Search for the cell housing the specified text and yield its (X, Y) center coordinate. 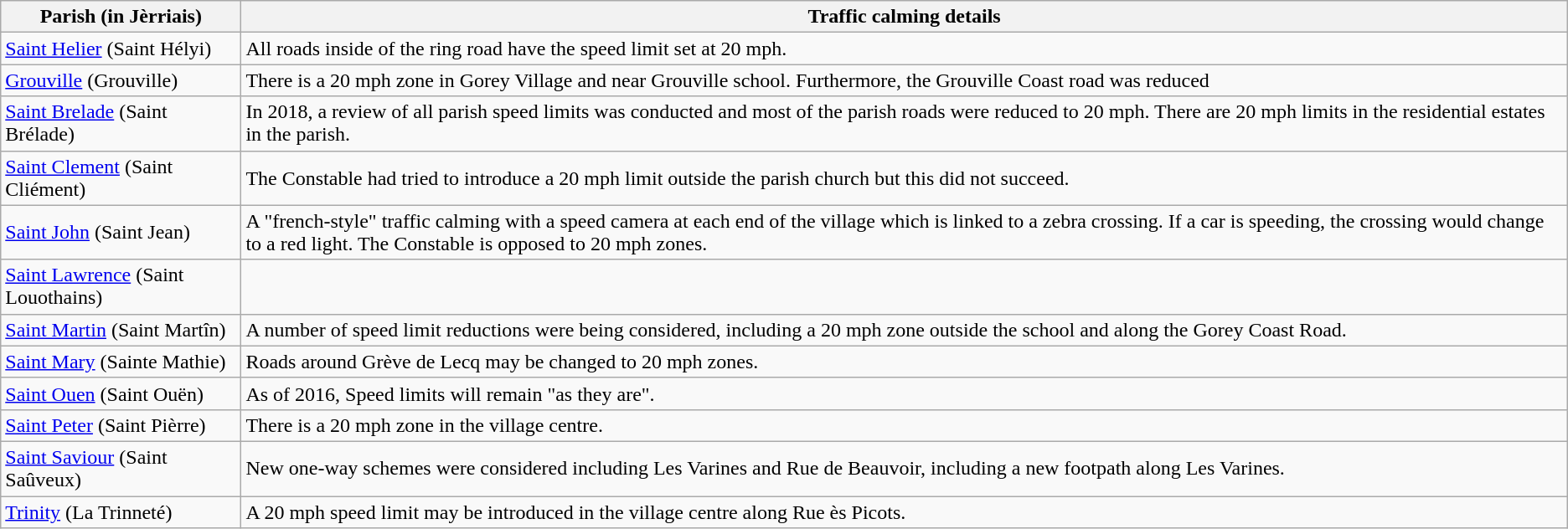
All roads inside of the ring road have the speed limit set at 20 mph. (905, 49)
A 20 mph speed limit may be introduced in the village centre along Rue ès Picots. (905, 511)
Saint Martin (Saint Martîn) (121, 330)
A number of speed limit reductions were being considered, including a 20 mph zone outside the school and along the Gorey Coast Road. (905, 330)
Saint Helier (Saint Hélyi) (121, 49)
Grouville (Grouville) (121, 80)
There is a 20 mph zone in the village centre. (905, 425)
Saint John (Saint Jean) (121, 233)
As of 2016, Speed limits will remain "as they are". (905, 393)
Parish (in Jèrriais) (121, 17)
Saint Lawrence (Saint Louothains) (121, 286)
Saint Saviour (Saint Saûveux) (121, 469)
The Constable had tried to introduce a 20 mph limit outside the parish church but this did not succeed. (905, 177)
Trinity (La Trinneté) (121, 511)
Saint Mary (Sainte Mathie) (121, 362)
Saint Brelade (Saint Brélade) (121, 124)
Saint Clement (Saint Cliément) (121, 177)
There is a 20 mph zone in Gorey Village and near Grouville school. Furthermore, the Grouville Coast road was reduced (905, 80)
Roads around Grève de Lecq may be changed to 20 mph zones. (905, 362)
Saint Ouen (Saint Ouën) (121, 393)
Traffic calming details (905, 17)
Saint Peter (Saint Pièrre) (121, 425)
New one-way schemes were considered including Les Varines and Rue de Beauvoir, including a new footpath along Les Varines. (905, 469)
